From the cell containing the given text, extract its center point as (X, Y) coordinate. 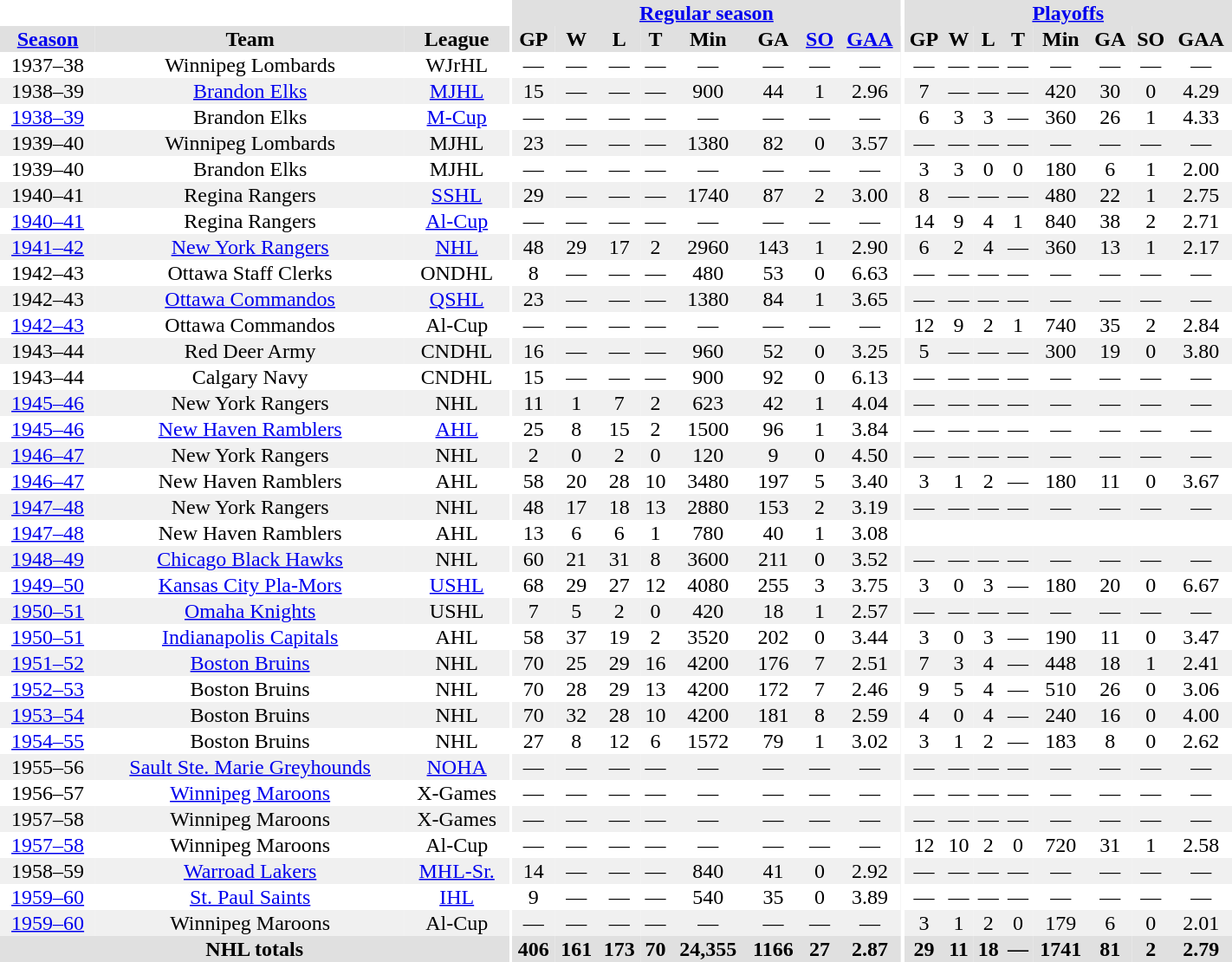
1951–52 (48, 663)
3.25 (870, 351)
1958–59 (48, 871)
540 (709, 897)
52 (773, 351)
Regular season (706, 13)
96 (773, 429)
4.00 (1201, 715)
M-Cup (457, 117)
92 (773, 377)
6.13 (870, 377)
1955–56 (48, 767)
3520 (709, 637)
173 (619, 949)
Calgary Navy (250, 377)
WJrHL (457, 65)
190 (1060, 637)
176 (773, 663)
1956–57 (48, 793)
2.75 (1201, 195)
623 (709, 403)
143 (773, 247)
161 (577, 949)
1941–42 (48, 247)
4.04 (870, 403)
1937–38 (48, 65)
ONDHL (457, 273)
172 (773, 689)
2.84 (1201, 325)
Chicago Black Hawks (250, 559)
6.63 (870, 273)
197 (773, 481)
4.50 (870, 455)
4.29 (1201, 91)
2.57 (870, 611)
740 (1060, 325)
32 (577, 715)
MHL-Sr. (457, 871)
202 (773, 637)
3.47 (1201, 637)
SSHL (457, 195)
2.62 (1201, 741)
4080 (709, 585)
79 (773, 741)
2.87 (870, 949)
240 (1060, 715)
406 (534, 949)
3.44 (870, 637)
1166 (773, 949)
60 (534, 559)
3.89 (870, 897)
1949–50 (48, 585)
42 (773, 403)
QSHL (457, 299)
40 (773, 533)
2.90 (870, 247)
3.02 (870, 741)
2960 (709, 247)
448 (1060, 663)
2.79 (1201, 949)
Omaha Knights (250, 611)
Playoffs (1067, 13)
Team (250, 39)
24,355 (709, 949)
2880 (709, 507)
Red Deer Army (250, 351)
1740 (709, 195)
81 (1111, 949)
2.51 (870, 663)
2.58 (1201, 845)
3.80 (1201, 351)
3.00 (870, 195)
255 (773, 585)
3.84 (870, 429)
2.92 (870, 871)
2.96 (870, 91)
4.33 (1201, 117)
1500 (709, 429)
3.08 (870, 533)
NOHA (457, 767)
82 (773, 143)
2.00 (1201, 169)
NHL totals (255, 949)
37 (577, 637)
2.59 (870, 715)
3480 (709, 481)
30 (1111, 91)
3.52 (870, 559)
3.06 (1201, 689)
84 (773, 299)
780 (709, 533)
1948–49 (48, 559)
Season (48, 39)
153 (773, 507)
41 (773, 871)
211 (773, 559)
2.41 (1201, 663)
2.46 (870, 689)
44 (773, 91)
3.57 (870, 143)
68 (534, 585)
53 (773, 273)
1954–55 (48, 741)
22 (1111, 195)
2.01 (1201, 923)
Sault Ste. Marie Greyhounds (250, 767)
181 (773, 715)
League (457, 39)
3.75 (870, 585)
87 (773, 195)
3.40 (870, 481)
IHL (457, 897)
Ottawa Staff Clerks (250, 273)
1952–53 (48, 689)
1741 (1060, 949)
3.67 (1201, 481)
3.65 (870, 299)
183 (1060, 741)
2.71 (1201, 221)
960 (709, 351)
6.67 (1201, 585)
720 (1060, 845)
Kansas City Pla-Mors (250, 585)
120 (709, 455)
1572 (709, 741)
510 (1060, 689)
1953–54 (48, 715)
300 (1060, 351)
179 (1060, 923)
Indianapolis Capitals (250, 637)
21 (577, 559)
2.17 (1201, 247)
38 (1111, 221)
3.19 (870, 507)
3600 (709, 559)
Warroad Lakers (250, 871)
St. Paul Saints (250, 897)
